Provide the (x, y) coordinate of the cell's center where the given text is located.  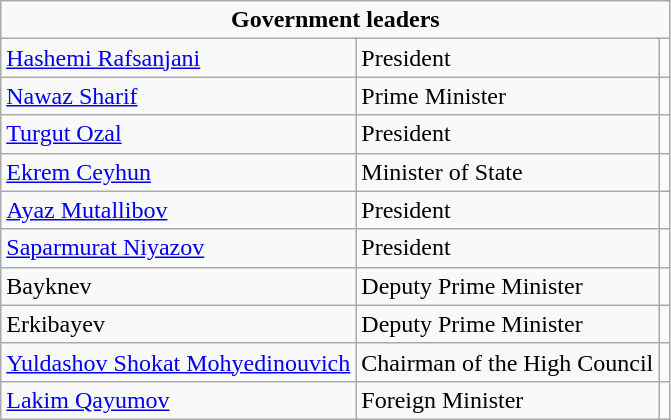
Ekrem Ceyhun (178, 172)
Government leaders (336, 20)
Hashemi Rafsanjani (178, 58)
Chairman of the High Council (508, 362)
Saparmurat Niyazov (178, 248)
Foreign Minister (508, 400)
Turgut Ozal (178, 134)
Nawaz Sharif (178, 96)
Yuldashov Shokat Mohyedinouvich (178, 362)
Ayaz Mutallibov (178, 210)
Bayknev (178, 286)
Erkibayev (178, 324)
Minister of State (508, 172)
Lakim Qayumov (178, 400)
Prime Minister (508, 96)
